Return the (X, Y) coordinate for the center point of the cell that contains the specified text.  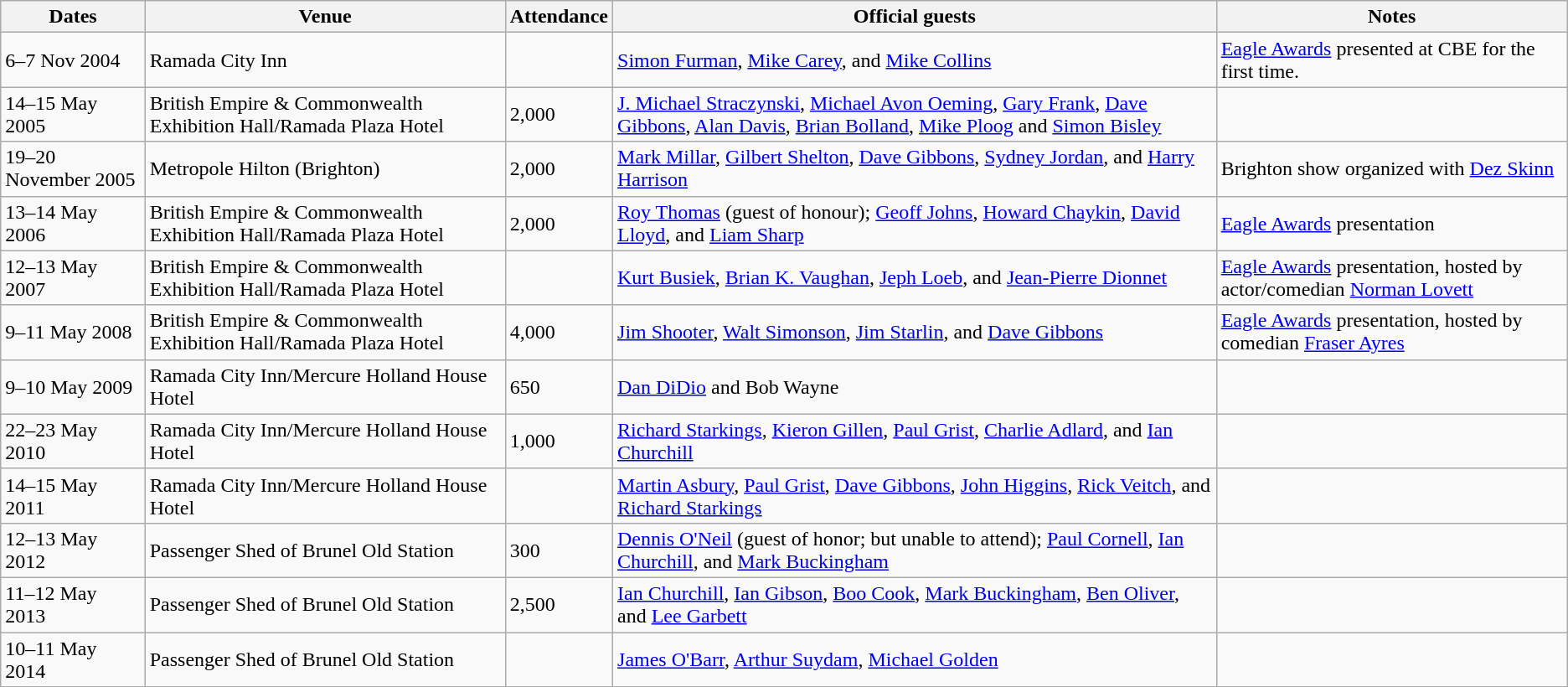
14–15 May 2011 (73, 496)
22–23 May 2010 (73, 441)
Roy Thomas (guest of honour); Geoff Johns, Howard Chaykin, David Lloyd, and Liam Sharp (915, 223)
Eagle Awards presented at CBE for the first time. (1392, 60)
Richard Starkings, Kieron Gillen, Paul Grist, Charlie Adlard, and Ian Churchill (915, 441)
9–10 May 2009 (73, 387)
J. Michael Straczynski, Michael Avon Oeming, Gary Frank, Dave Gibbons, Alan Davis, Brian Bolland, Mike Ploog and Simon Bisley (915, 114)
Simon Furman, Mike Carey, and Mike Collins (915, 60)
650 (559, 387)
Jim Shooter, Walt Simonson, Jim Starlin, and Dave Gibbons (915, 332)
Ian Churchill, Ian Gibson, Boo Cook, Mark Buckingham, Ben Oliver, and Lee Garbett (915, 605)
10–11 May 2014 (73, 659)
9–11 May 2008 (73, 332)
Eagle Awards presentation (1392, 223)
Kurt Busiek, Brian K. Vaughan, Jeph Loeb, and Jean-Pierre Dionnet (915, 278)
Martin Asbury, Paul Grist, Dave Gibbons, John Higgins, Rick Veitch, and Richard Starkings (915, 496)
Ramada City Inn (325, 60)
12–13 May 2007 (73, 278)
300 (559, 550)
Notes (1392, 17)
Attendance (559, 17)
1,000 (559, 441)
6–7 Nov 2004 (73, 60)
12–13 May 2012 (73, 550)
Official guests (915, 17)
Metropole Hilton (Brighton) (325, 169)
Dates (73, 17)
14–15 May 2005 (73, 114)
4,000 (559, 332)
Brighton show organized with Dez Skinn (1392, 169)
Venue (325, 17)
13–14 May 2006 (73, 223)
Eagle Awards presentation, hosted by comedian Fraser Ayres (1392, 332)
Eagle Awards presentation, hosted by actor/comedian Norman Lovett (1392, 278)
Dan DiDio and Bob Wayne (915, 387)
2,500 (559, 605)
Mark Millar, Gilbert Shelton, Dave Gibbons, Sydney Jordan, and Harry Harrison (915, 169)
James O'Barr, Arthur Suydam, Michael Golden (915, 659)
11–12 May 2013 (73, 605)
19–20 November 2005 (73, 169)
Dennis O'Neil (guest of honor; but unable to attend); Paul Cornell, Ian Churchill, and Mark Buckingham (915, 550)
